Output the [X, Y] coordinate of the center of the cell containing the given text.  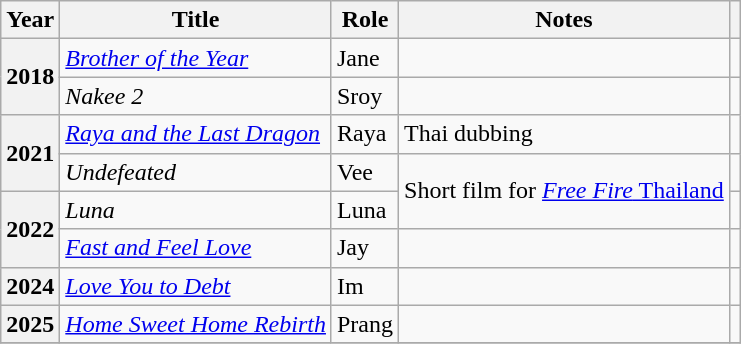
2024 [30, 286]
2018 [30, 77]
Short film for Free Fire Thailand [564, 191]
Home Sweet Home Rebirth [196, 324]
Im [364, 286]
Title [196, 20]
Love You to Debt [196, 286]
Vee [364, 172]
Role [364, 20]
2025 [30, 324]
2021 [30, 153]
Sroy [364, 96]
Thai dubbing [564, 134]
Raya and the Last Dragon [196, 134]
Brother of the Year [196, 58]
Undefeated [196, 172]
2022 [30, 229]
Jane [364, 58]
Jay [364, 248]
Prang [364, 324]
Notes [564, 20]
Raya [364, 134]
Fast and Feel Love [196, 248]
Year [30, 20]
Nakee 2 [196, 96]
